Return the [X, Y] coordinate for the center point of the cell that contains the specified text.  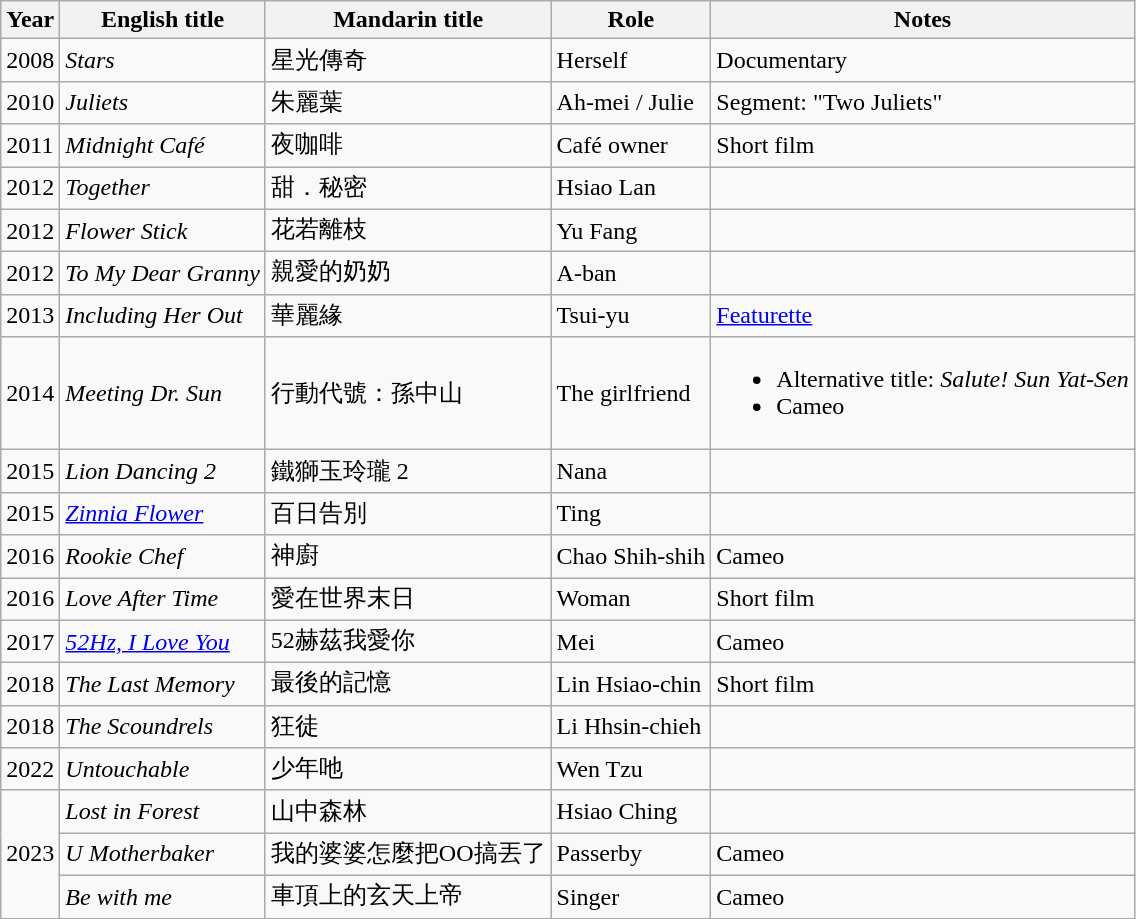
星光傳奇 [408, 60]
親愛的奶奶 [408, 274]
Alternative title: Salute! Sun Yat-SenCameo [922, 394]
Herself [631, 60]
Nana [631, 472]
Café owner [631, 146]
百日告別 [408, 514]
神廚 [408, 556]
山中森林 [408, 812]
2022 [30, 770]
Including Her Out [163, 316]
我的婆婆怎麼把OO搞丟了 [408, 854]
朱麗葉 [408, 102]
Mandarin title [408, 20]
The Scoundrels [163, 726]
狂徒 [408, 726]
愛在世界末日 [408, 600]
2010 [30, 102]
Rookie Chef [163, 556]
Documentary [922, 60]
Notes [922, 20]
花若離枝 [408, 230]
Untouchable [163, 770]
Lion Dancing 2 [163, 472]
Ah-mei / Julie [631, 102]
鐵獅玉玲瓏 2 [408, 472]
Lin Hsiao-chin [631, 684]
Li Hhsin-chieh [631, 726]
Love After Time [163, 600]
52Hz, I Love You [163, 642]
Chao Shih-shih [631, 556]
行動代號：孫中山 [408, 394]
Singer [631, 896]
Wen Tzu [631, 770]
Ting [631, 514]
Passerby [631, 854]
2014 [30, 394]
Year [30, 20]
Juliets [163, 102]
Lost in Forest [163, 812]
Flower Stick [163, 230]
The Last Memory [163, 684]
Hsiao Lan [631, 188]
車頂上的玄天上帝 [408, 896]
2013 [30, 316]
Woman [631, 600]
2023 [30, 854]
Role [631, 20]
Zinnia Flower [163, 514]
A-ban [631, 274]
52赫茲我愛你 [408, 642]
Meeting Dr. Sun [163, 394]
Mei [631, 642]
夜咖啡 [408, 146]
Midnight Café [163, 146]
2008 [30, 60]
U Motherbaker [163, 854]
To My Dear Granny [163, 274]
Hsiao Ching [631, 812]
Segment: "Two Juliets" [922, 102]
English title [163, 20]
The girlfriend [631, 394]
Featurette [922, 316]
華麗緣 [408, 316]
Tsui-yu [631, 316]
Together [163, 188]
2017 [30, 642]
Be with me [163, 896]
甜．秘密 [408, 188]
2011 [30, 146]
最後的記憶 [408, 684]
Yu Fang [631, 230]
Stars [163, 60]
少年吔 [408, 770]
